For the text-containing cell, return its midpoint in (X, Y) coordinate format. 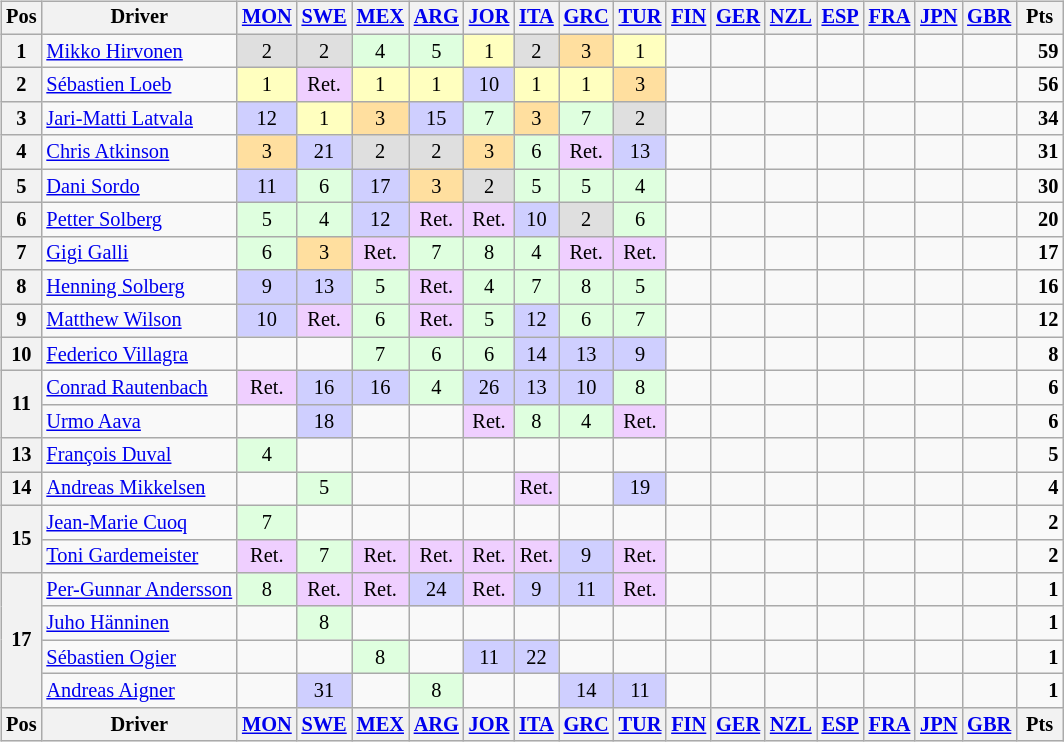
21 (324, 152)
18 (324, 422)
Henning Solberg (139, 287)
56 (1040, 85)
Federico Villagra (139, 354)
Dani Sordo (139, 186)
Conrad Rautenbach (139, 388)
22 (536, 657)
Andreas Aigner (139, 691)
Matthew Wilson (139, 321)
Gigi Galli (139, 253)
19 (640, 489)
20 (1040, 220)
François Duval (139, 455)
Andreas Mikkelsen (139, 489)
26 (489, 388)
Chris Atkinson (139, 152)
Mikko Hirvonen (139, 51)
Juho Hänninen (139, 623)
Sébastien Loeb (139, 85)
Urmo Aava (139, 422)
Jean-Marie Cuoq (139, 522)
30 (1040, 186)
Toni Gardemeister (139, 556)
24 (436, 590)
34 (1040, 119)
59 (1040, 51)
Sébastien Ogier (139, 657)
Per-Gunnar Andersson (139, 590)
Jari-Matti Latvala (139, 119)
Petter Solberg (139, 220)
